Provide the [x, y] coordinate of the cell's center where the given text is located.  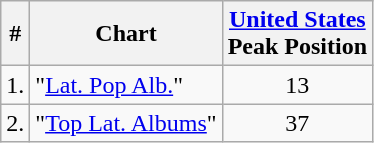
"Top Lat. Albums" [126, 123]
13 [297, 85]
"Lat. Pop Alb." [126, 85]
37 [297, 123]
2. [16, 123]
Chart [126, 34]
1. [16, 85]
# [16, 34]
United StatesPeak Position [297, 34]
